Detect which cell encompasses the target text, then output its (x, y) center coordinate. 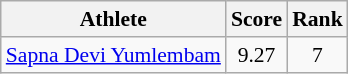
7 (318, 55)
Athlete (114, 19)
Rank (318, 19)
9.27 (256, 55)
Score (256, 19)
Sapna Devi Yumlembam (114, 55)
